Capture the cell that displays the provided text and extract its [X, Y] central coordinate. 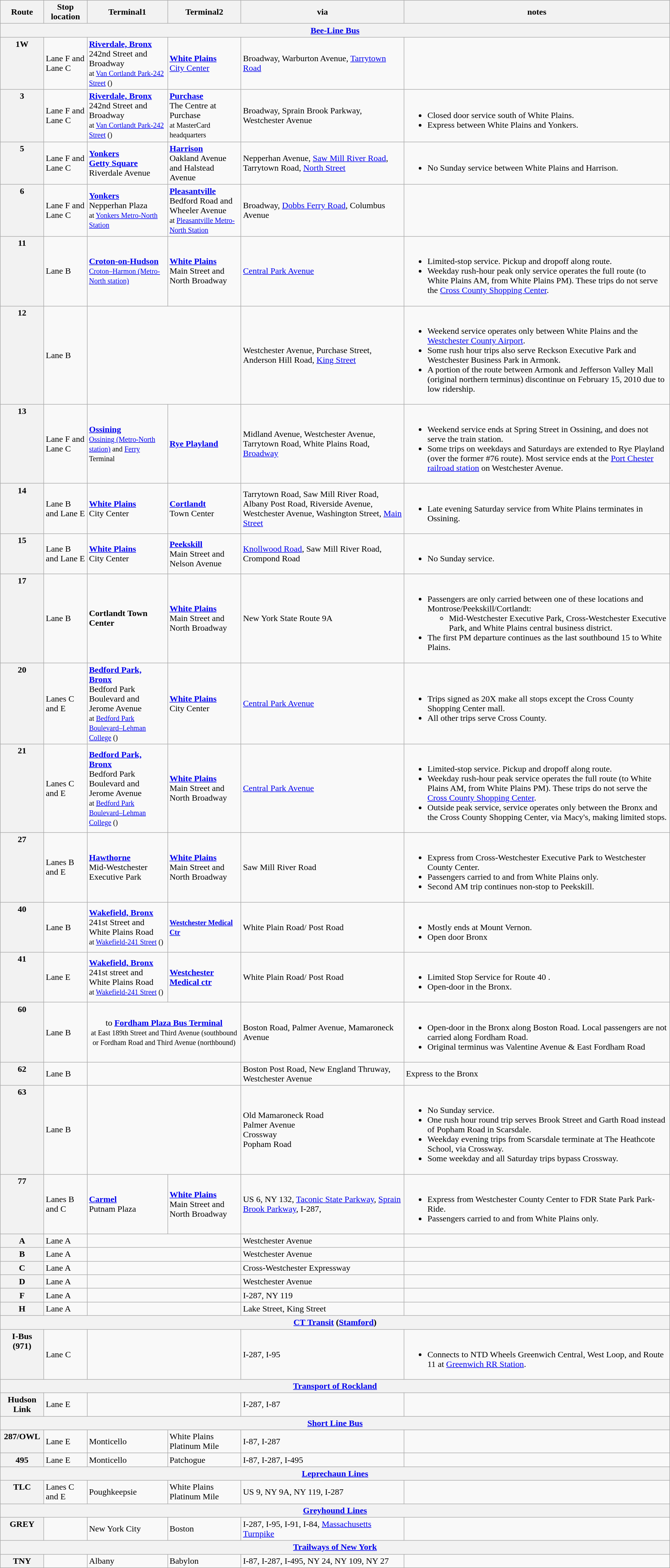
12 [22, 355]
11 [22, 271]
21 [22, 788]
GREY [22, 1529]
D [22, 1281]
60 [22, 1032]
Croton-on-HudsonCroton–Harmon (Metro-North station) [127, 271]
US 9, NY 9A, NY 119, I-287 [322, 1492]
13 [22, 444]
OssiningOssining (Metro-North station) and Ferry Terminal [127, 444]
Nepperhan Avenue, Saw Mill River Road, Tarrytown Road, North Street [322, 163]
Leprechaun Lines [335, 1474]
HawthorneMid-Westchester Executive Park [127, 868]
YonkersGetty SquareRiverdale Avenue [127, 163]
17 [22, 618]
Old Mamaroneck RoadPalmer AvenueCrosswayPopham Road [322, 1130]
Boston [204, 1529]
CortlandtTown Center [204, 508]
5 [22, 163]
I-87, I-287 [322, 1442]
27 [22, 868]
New York City [127, 1529]
Bee-Line Bus [335, 30]
Babylon [204, 1561]
77 [22, 1204]
15 [22, 554]
Broadway, Sprain Brook Parkway, Westchester Avenue [322, 116]
Broadway, Warburton Avenue, Tarrytown Road [322, 63]
YonkersNepperhan Plazaat Yonkers Metro-North Station [127, 210]
Greyhound Lines [335, 1510]
40 [22, 927]
Trailways of New York [335, 1547]
Lanes B and E [65, 868]
Westchester Avenue, Purchase Street, Anderson Hill Road, King Street [322, 355]
Terminal2 [204, 12]
Stop location [65, 12]
H [22, 1309]
3 [22, 116]
Short Line Bus [335, 1423]
I-Bus (971) [22, 1354]
Mostly ends at Mount Vernon.Open door Bronx [537, 927]
to Fordham Plaza Bus Terminalat East 189th Street and Third Avenue (southboundor Fordham Road and Third Avenue (northbound) [164, 1032]
6 [22, 210]
Patchogue [204, 1460]
PleasantvilleBedford Road and Wheeler Avenue at Pleasantville Metro-North Station [204, 210]
TLC [22, 1492]
62 [22, 1074]
C [22, 1268]
No Sunday service between White Plains and Harrison. [537, 163]
Lake Street, King Street [322, 1309]
via [322, 12]
Cortlandt Town Center [127, 618]
B [22, 1254]
I-287, I-95 [322, 1354]
I-287, I-95, I-91, I-84, Massachusetts Turnpike [322, 1529]
Express from Westchester County Center to FDR State Park Park-Ride.Passengers carried to and from White Plains only. [537, 1204]
HarrisonOakland Avenue and Halstead Avenue [204, 163]
1W [22, 63]
41 [22, 977]
Transport of Rockland [335, 1386]
TNY [22, 1561]
Wakefield, Bronx241st Street and White Plains Road at Wakefield-241 Street () [127, 927]
495 [22, 1460]
Westchester Medical Ctr [204, 927]
Lanes B and C [65, 1204]
PeekskillMain Street and Nelson Avenue [204, 554]
Tarrytown Road, Saw Mill River Road, Albany Post Road, Riverside Avenue, Westchester Avenue, Washington Street, Main Street [322, 508]
I-287, I-87 [322, 1405]
Wakefield, Bronx241st street and White Plains Road at Wakefield-241 Street () [127, 977]
Boston Post Road, New England Thruway, Westchester Avenue [322, 1074]
A [22, 1241]
Saw Mill River Road [322, 868]
Trips signed as 20X make all stops except the Cross County Shopping Center mall.All other trips serve Cross County. [537, 703]
Route [22, 12]
Connects to NTD Wheels Greenwich Central, West Loop, and Route 11 at Greenwich RR Station. [537, 1354]
Knollwood Road, Saw Mill River Road, Crompond Road [322, 554]
Albany [127, 1561]
Poughkeepsie [127, 1492]
notes [537, 12]
Hudson Link [22, 1405]
14 [22, 508]
63 [22, 1130]
Midland Avenue, Westchester Avenue, Tarrytown Road, White Plains Road, Broadway [322, 444]
Cross-Westchester Expressway [322, 1268]
287/OWL [22, 1442]
New York State Route 9A [322, 618]
No Sunday service. [537, 554]
Broadway, Dobbs Ferry Road, Columbus Avenue [322, 210]
US 6, NY 132, Taconic State Parkway, Sprain Brook Parkway, I-287, [322, 1204]
Late evening Saturday service from White Plains terminates in Ossining. [537, 508]
Express to the Bronx [537, 1074]
Boston Road, Palmer Avenue, Mamaroneck Avenue [322, 1032]
CT Transit (Stamford) [335, 1322]
Lane C [65, 1354]
I-87, I-287, I-495, NY 24, NY 109, NY 27 [322, 1561]
20 [22, 703]
Limited Stop Service for Route 40 .Open-door in the Bronx. [537, 977]
F [22, 1295]
Westchester Medical ctr [204, 977]
CarmelPutnam Plaza [127, 1204]
Terminal1 [127, 12]
PurchaseThe Centre at Purchaseat MasterCard headquarters [204, 116]
I-287, NY 119 [322, 1295]
Rye Playland [204, 444]
I-87, I-287, I-495 [322, 1460]
Closed door service south of White Plains.Express between White Plains and Yonkers. [537, 116]
